Search for the cell housing the specified text and yield its [x, y] center coordinate. 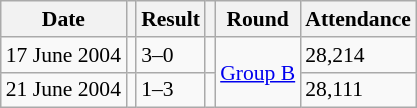
28,111 [358, 90]
Attendance [358, 19]
Date [64, 19]
3–0 [170, 55]
1–3 [170, 90]
Round [258, 19]
Group B [258, 72]
21 June 2004 [64, 90]
17 June 2004 [64, 55]
28,214 [358, 55]
Result [170, 19]
